For the text-containing cell, return its midpoint in (x, y) coordinate format. 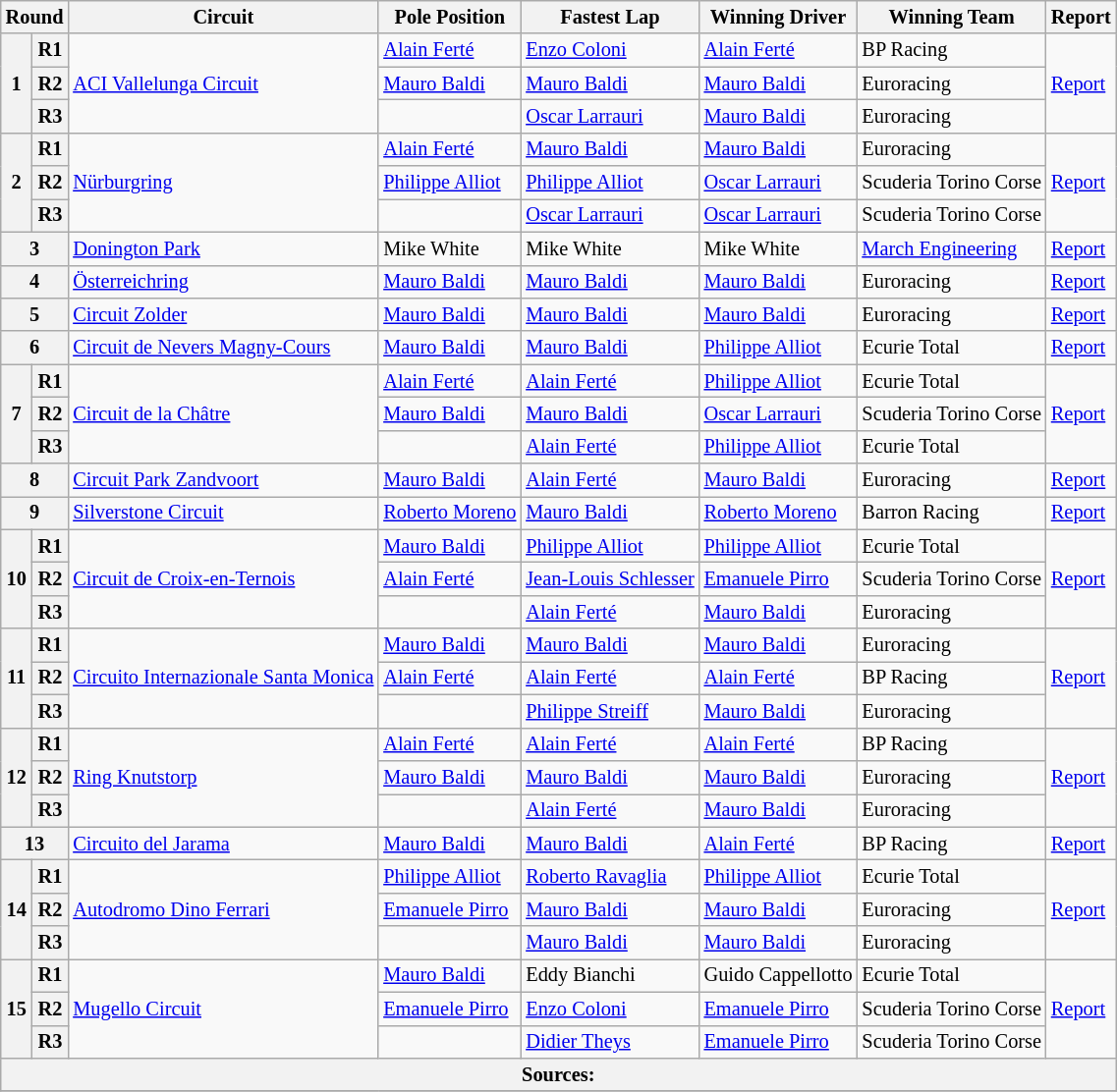
Circuit Park Zandvoort (223, 480)
Circuit Zolder (223, 314)
2 (17, 183)
Circuito del Jarama (223, 844)
Eddy Bianchi (609, 975)
Circuit de Nevers Magny-Cours (223, 348)
Guido Cappellotto (778, 975)
Circuit de Croix-en-Ternois (223, 579)
13 (35, 844)
Fastest Lap (609, 17)
8 (35, 480)
Circuit de la Châtre (223, 414)
12 (17, 778)
3 (35, 248)
Mugello Circuit (223, 1008)
Roberto Ravaglia (609, 876)
10 (17, 579)
15 (17, 1008)
Silverstone Circuit (223, 513)
Jean-Louis Schlesser (609, 578)
Philippe Streiff (609, 711)
11 (17, 678)
1 (17, 82)
Circuit (223, 17)
Winning Driver (778, 17)
14 (17, 909)
March Engineering (951, 248)
Didier Theys (609, 1042)
Round (35, 17)
Pole Position (450, 17)
Österreichring (223, 282)
ACI Vallelunga Circuit (223, 82)
Sources: (558, 1074)
Nürburgring (223, 183)
Barron Racing (951, 513)
Circuito Internazionale Santa Monica (223, 678)
5 (35, 314)
7 (17, 414)
Donington Park (223, 248)
9 (35, 513)
4 (35, 282)
Autodromo Dino Ferrari (223, 909)
6 (35, 348)
Ring Knutstorp (223, 778)
Winning Team (951, 17)
